Find where the given text appears and provide that cell's center as (x, y) coordinate. 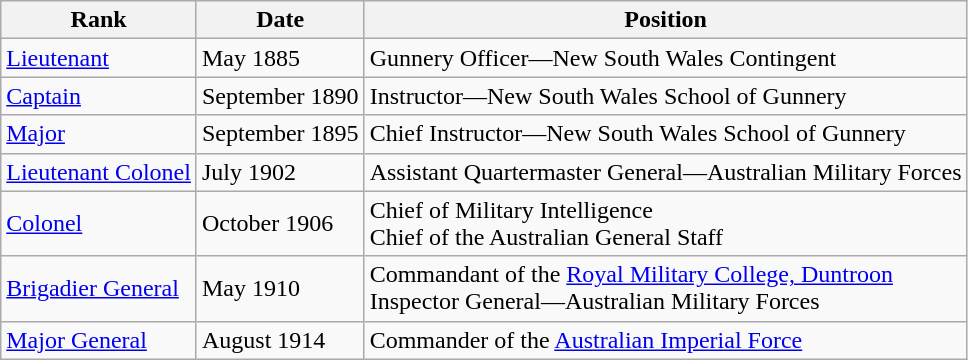
Commandant of the Royal Military College, DuntroonInspector General—Australian Military Forces (666, 288)
Lieutenant (99, 58)
Gunnery Officer—New South Wales Contingent (666, 58)
May 1885 (280, 58)
Chief Instructor—New South Wales School of Gunnery (666, 134)
October 1906 (280, 224)
July 1902 (280, 172)
Brigadier General (99, 288)
Position (666, 20)
Assistant Quartermaster General—Australian Military Forces (666, 172)
September 1890 (280, 96)
September 1895 (280, 134)
Lieutenant Colonel (99, 172)
Captain (99, 96)
Chief of Military IntelligenceChief of the Australian General Staff (666, 224)
Major General (99, 340)
Commander of the Australian Imperial Force (666, 340)
August 1914 (280, 340)
Date (280, 20)
Rank (99, 20)
Instructor—New South Wales School of Gunnery (666, 96)
Major (99, 134)
Colonel (99, 224)
May 1910 (280, 288)
